Output the (X, Y) coordinate of the center of the cell containing the given text.  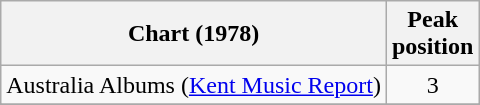
Peakposition (432, 34)
Chart (1978) (194, 34)
Australia Albums (Kent Music Report) (194, 85)
3 (432, 85)
